Locate the cell with the specified text and output its (x, y) center coordinate. 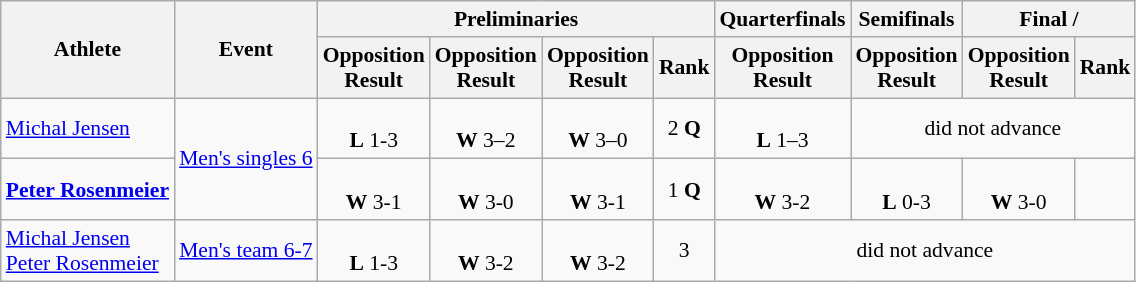
Preliminaries (516, 19)
W 3–0 (598, 128)
W 3–2 (486, 128)
Athlete (88, 50)
L 0-3 (906, 190)
Event (246, 50)
Men's singles 6 (246, 159)
Michal Jensen Peter Rosenmeier (88, 250)
1 Q (684, 190)
Final / (1050, 19)
Semifinals (906, 19)
Men's team 6-7 (246, 250)
2 Q (684, 128)
Quarterfinals (782, 19)
Peter Rosenmeier (88, 190)
L 1–3 (782, 128)
3 (684, 250)
Michal Jensen (88, 128)
